Return the (X, Y) coordinate for the center point of the cell that contains the specified text.  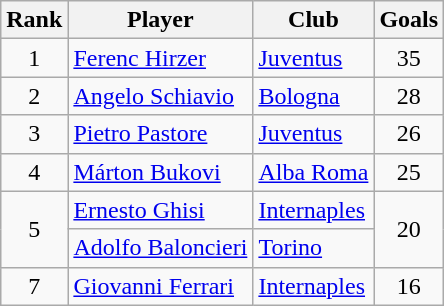
Torino (314, 248)
Angelo Schiavio (160, 96)
Pietro Pastore (160, 134)
28 (409, 96)
16 (409, 286)
Adolfo Baloncieri (160, 248)
Giovanni Ferrari (160, 286)
3 (34, 134)
Márton Bukovi (160, 172)
2 (34, 96)
Club (314, 20)
Bologna (314, 96)
1 (34, 58)
Player (160, 20)
25 (409, 172)
7 (34, 286)
Rank (34, 20)
26 (409, 134)
Goals (409, 20)
5 (34, 229)
20 (409, 229)
Alba Roma (314, 172)
4 (34, 172)
Ernesto Ghisi (160, 210)
35 (409, 58)
Ferenc Hirzer (160, 58)
